Capture the cell that displays the provided text and extract its [X, Y] central coordinate. 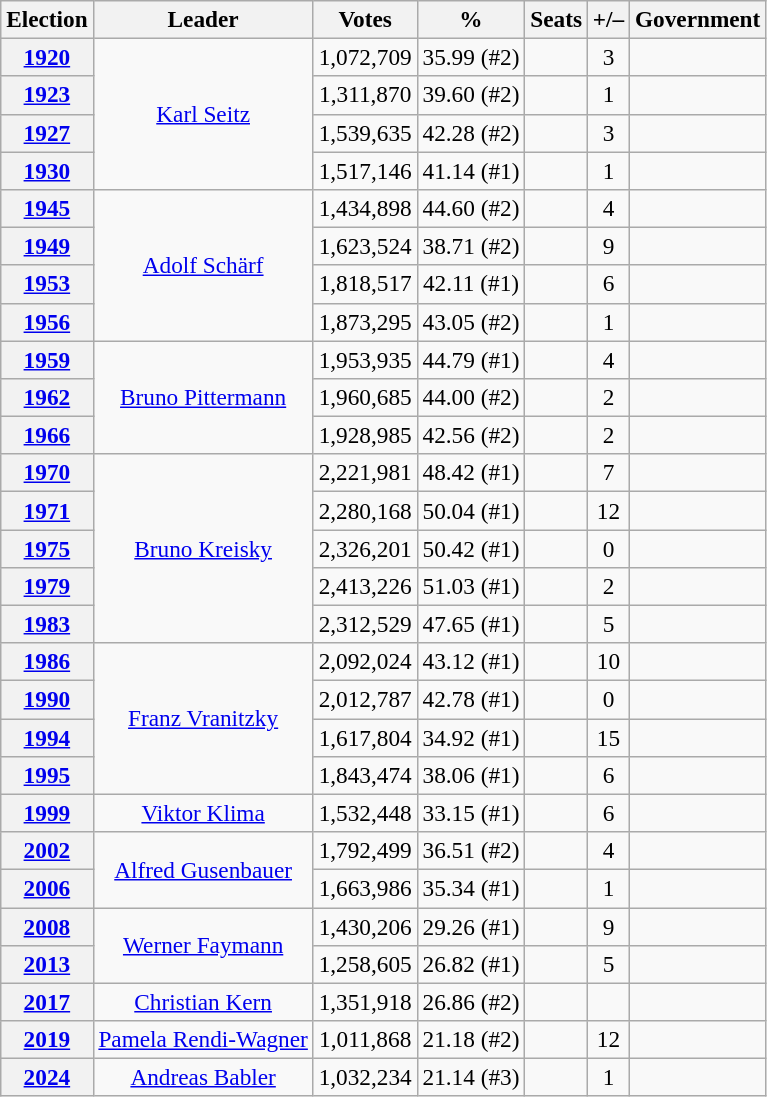
Votes [365, 19]
Bruno Kreisky [203, 548]
+/– [608, 19]
1920 [47, 57]
2,326,201 [365, 548]
1983 [47, 624]
21.18 (#2) [471, 1039]
41.14 (#1) [471, 170]
Andreas Babler [203, 1077]
2006 [47, 888]
44.00 (#2) [471, 397]
1979 [47, 586]
1966 [47, 435]
44.60 (#2) [471, 208]
1970 [47, 473]
Bruno Pittermann [203, 396]
10 [608, 662]
1,873,295 [365, 322]
1,928,985 [365, 435]
2,312,529 [365, 624]
42.11 (#1) [471, 284]
Werner Faymann [203, 945]
1994 [47, 737]
1945 [47, 208]
48.42 (#1) [471, 473]
1,032,234 [365, 1077]
1,818,517 [365, 284]
1975 [47, 548]
7 [608, 473]
2,221,981 [365, 473]
38.71 (#2) [471, 246]
1999 [47, 813]
2,280,168 [365, 510]
1,617,804 [365, 737]
51.03 (#1) [471, 586]
38.06 (#1) [471, 775]
1995 [47, 775]
1,430,206 [365, 926]
Franz Vranitzky [203, 718]
15 [608, 737]
1959 [47, 359]
Election [47, 19]
39.60 (#2) [471, 95]
Pamela Rendi-Wagner [203, 1039]
26.86 (#2) [471, 1002]
1953 [47, 284]
1930 [47, 170]
42.56 (#2) [471, 435]
36.51 (#2) [471, 850]
1,351,918 [365, 1002]
2,413,226 [365, 586]
35.99 (#2) [471, 57]
Government [698, 19]
1,663,986 [365, 888]
Christian Kern [203, 1002]
Seats [556, 19]
Adolf Schärf [203, 264]
33.15 (#1) [471, 813]
Karl Seitz [203, 114]
1,532,448 [365, 813]
1,311,870 [365, 95]
1,258,605 [365, 964]
2,012,787 [365, 699]
% [471, 19]
2008 [47, 926]
21.14 (#3) [471, 1077]
50.42 (#1) [471, 548]
44.79 (#1) [471, 359]
42.28 (#2) [471, 133]
50.04 (#1) [471, 510]
2019 [47, 1039]
1,517,146 [365, 170]
47.65 (#1) [471, 624]
2024 [47, 1077]
1971 [47, 510]
1,953,935 [365, 359]
1,960,685 [365, 397]
1,539,635 [365, 133]
2,092,024 [365, 662]
Viktor Klima [203, 813]
43.05 (#2) [471, 322]
1,623,524 [365, 246]
1,072,709 [365, 57]
Alfred Gusenbauer [203, 869]
1,843,474 [365, 775]
43.12 (#1) [471, 662]
2013 [47, 964]
35.34 (#1) [471, 888]
1949 [47, 246]
26.82 (#1) [471, 964]
1990 [47, 699]
1927 [47, 133]
2002 [47, 850]
34.92 (#1) [471, 737]
1962 [47, 397]
1956 [47, 322]
29.26 (#1) [471, 926]
2017 [47, 1002]
1986 [47, 662]
1,792,499 [365, 850]
1923 [47, 95]
Leader [203, 19]
1,434,898 [365, 208]
1,011,868 [365, 1039]
42.78 (#1) [471, 699]
